Output the (X, Y) coordinate of the center of the cell containing the given text.  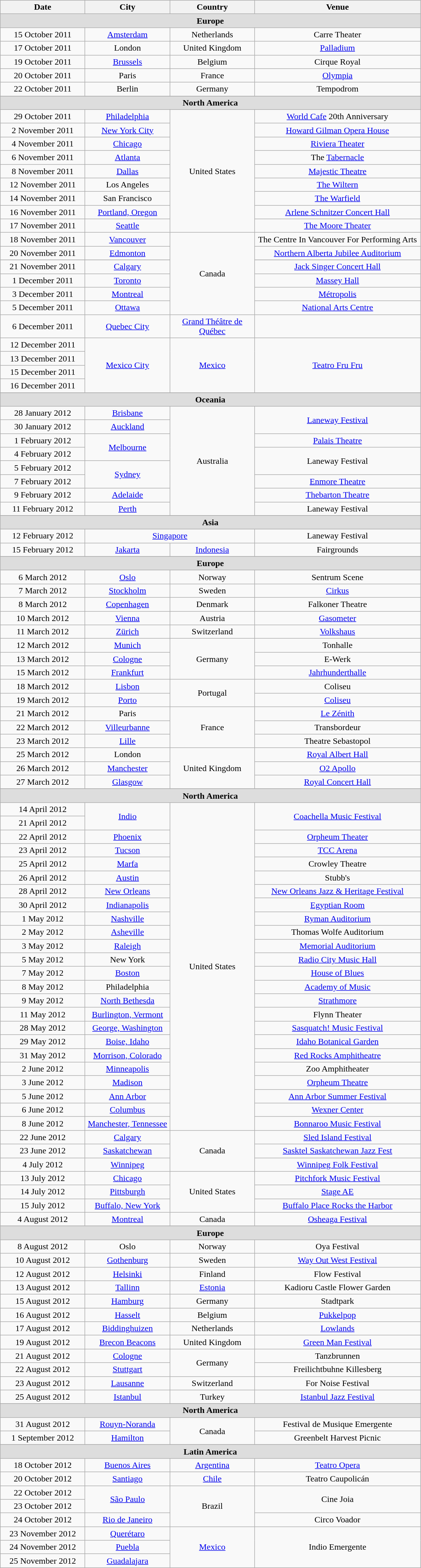
Theatre Sebastopol (338, 741)
21 March 2012 (43, 714)
4 February 2012 (43, 454)
Majestic Theatre (338, 171)
3 June 2012 (43, 1083)
4 July 2012 (43, 1165)
Edmonton (128, 253)
Arlene Schnitzer Concert Hall (338, 212)
Stadtpark (338, 1301)
25 November 2012 (43, 1561)
Australia (212, 461)
Istanbul (128, 1397)
For Noise Festival (338, 1383)
3 May 2012 (43, 946)
Lausanne (128, 1383)
21 August 2012 (43, 1356)
Ann Arbor Summer Festival (338, 1096)
George, Washington (128, 1028)
7 May 2012 (43, 973)
20 November 2011 (43, 253)
22 March 2012 (43, 727)
Tanzbrunnen (338, 1356)
Helsinki (128, 1274)
12 November 2011 (43, 185)
Academy of Music (338, 987)
5 February 2012 (43, 468)
6 November 2011 (43, 157)
The Wiltern (338, 185)
31 May 2012 (43, 1055)
15 October 2011 (43, 34)
Pittsburgh (128, 1192)
Asia (210, 522)
Seattle (128, 226)
Brussels (128, 62)
Ann Arbor (128, 1096)
Finland (212, 1274)
15 July 2012 (43, 1205)
The Warfield (338, 199)
4 August 2012 (43, 1219)
Gasometer (338, 618)
Portugal (212, 693)
Thebarton Theatre (338, 495)
28 May 2012 (43, 1028)
Flow Festival (338, 1274)
North Bethesda (128, 1000)
1 September 2012 (43, 1438)
O2 Apollo (338, 768)
25 April 2012 (43, 864)
22 October 2011 (43, 89)
23 March 2012 (43, 741)
Carre Theater (338, 34)
Cirque Royal (338, 62)
Burlington, Vermont (128, 1014)
10 August 2012 (43, 1260)
29 October 2011 (43, 116)
Winnipeg Folk Festival (338, 1165)
20 October 2011 (43, 75)
13 March 2012 (43, 659)
World Cafe 20th Anniversary (338, 116)
23 August 2012 (43, 1383)
Orpheum Theatre (338, 1083)
Asheville (128, 932)
Lille (128, 741)
28 January 2012 (43, 413)
Stuttgart (128, 1369)
Austin (128, 878)
Green Man Festival (338, 1342)
Jakarta (128, 550)
Ryman Auditorium (338, 919)
Guadalajara (128, 1561)
Strathmore (338, 1000)
8 June 2012 (43, 1124)
Lisbon (128, 686)
Austria (212, 618)
Portland, Oregon (128, 212)
18 March 2012 (43, 686)
Dallas (128, 171)
Frankfurt (128, 673)
Minneapolis (128, 1069)
Santiago (128, 1479)
23 April 2012 (43, 850)
25 August 2012 (43, 1397)
Le Zénith (338, 714)
6 June 2012 (43, 1110)
Munich (128, 645)
26 March 2012 (43, 768)
Morrison, Colorado (128, 1055)
Auckland (128, 427)
26 April 2012 (43, 878)
14 November 2011 (43, 199)
25 March 2012 (43, 755)
28 April 2012 (43, 891)
Volkshaus (338, 632)
Stockholm (128, 591)
Transbordeur (338, 727)
Métropolis (338, 294)
9 February 2012 (43, 495)
Date (43, 7)
12 March 2012 (43, 645)
Coachella Music Festival (338, 816)
21 April 2012 (43, 823)
9 May 2012 (43, 1000)
13 August 2012 (43, 1288)
Cirkus (338, 591)
New York City (128, 130)
18 November 2011 (43, 239)
The Centre In Vancouver For Performing Arts (338, 239)
New Orleans Jazz & Heritage Festival (338, 891)
Kadioru Castle Flower Garden (338, 1288)
São Paulo (128, 1499)
Teatro Fru Fru (338, 365)
Ottawa (128, 308)
Madison (128, 1083)
6 March 2012 (43, 577)
Buffalo Place Rocks the Harbor (338, 1205)
20 October 2012 (43, 1479)
Crowley Theatre (338, 864)
24 November 2012 (43, 1547)
Istanbul Jazz Festival (338, 1397)
13 July 2012 (43, 1178)
Pukkelpop (338, 1315)
Los Angeles (128, 185)
14 April 2012 (43, 809)
Stage AE (338, 1192)
Grand Théâtre de Québec (212, 326)
30 January 2012 (43, 427)
11 May 2012 (43, 1014)
Argentina (212, 1465)
11 February 2012 (43, 509)
Chile (212, 1479)
Winnipeg (128, 1165)
Riviera Theater (338, 144)
Quebec City (128, 326)
Massey Hall (338, 280)
3 December 2011 (43, 294)
Rouyn-Noranda (128, 1424)
18 October 2012 (43, 1465)
19 October 2011 (43, 62)
Sasquatch! Music Festival (338, 1028)
E-Werk (338, 659)
Flynn Theater (338, 1014)
23 October 2012 (43, 1506)
Lowlands (338, 1329)
Enmore Theatre (338, 481)
Toronto (128, 280)
Indianapolis (128, 905)
Glasgow (128, 782)
Jack Singer Concert Hall (338, 267)
Hamburg (128, 1301)
Brecon Beacons (128, 1342)
8 August 2012 (43, 1246)
5 June 2012 (43, 1096)
Zoo Amphitheater (338, 1069)
5 May 2012 (43, 960)
12 February 2012 (43, 536)
16 August 2012 (43, 1315)
Circo Voador (338, 1520)
Vancouver (128, 239)
Querétaro (128, 1534)
15 February 2012 (43, 550)
TCC Arena (338, 850)
Osheaga Festival (338, 1219)
16 November 2011 (43, 212)
22 August 2012 (43, 1369)
Pitchfork Music Festival (338, 1178)
15 December 2011 (43, 372)
Sasktel Saskatchewan Jazz Fest (338, 1151)
Tallinn (128, 1288)
Teatro Opera (338, 1465)
Latin America (210, 1451)
17 August 2012 (43, 1329)
Villeurbanne (128, 727)
19 March 2012 (43, 700)
8 November 2011 (43, 171)
Memorial Auditorium (338, 946)
Venue (338, 7)
Denmark (212, 604)
29 May 2012 (43, 1041)
Manchester, Tennessee (128, 1124)
12 August 2012 (43, 1274)
Oceania (210, 400)
City (128, 7)
5 December 2011 (43, 308)
Festival de Musique Emergente (338, 1424)
Perth (128, 509)
Howard Gilman Opera House (338, 130)
13 December 2011 (43, 358)
22 April 2012 (43, 837)
Greenbelt Harvest Picnic (338, 1438)
Rio de Janeiro (128, 1520)
Marfa (128, 864)
Red Rocks Amphitheatre (338, 1055)
12 December 2011 (43, 345)
The Tabernacle (338, 157)
Radio City Music Hall (338, 960)
14 July 2012 (43, 1192)
Puebla (128, 1547)
Tucson (128, 850)
Melbourne (128, 447)
2 June 2012 (43, 1069)
Zürich (128, 632)
Porto (128, 700)
Hasselt (128, 1315)
Sentrum Scene (338, 577)
Sydney (128, 475)
Gothenburg (128, 1260)
23 November 2012 (43, 1534)
Vienna (128, 618)
Manchester (128, 768)
Egyptian Room (338, 905)
Saskatchewan (128, 1151)
22 June 2012 (43, 1137)
Turkey (212, 1397)
4 November 2011 (43, 144)
Copenhagen (128, 604)
San Francisco (128, 199)
Cine Joia (338, 1499)
Buenos Aires (128, 1465)
Olympia (338, 75)
Amsterdam (128, 34)
23 June 2012 (43, 1151)
Wexner Center (338, 1110)
Royal Albert Hall (338, 755)
2 May 2012 (43, 932)
Phoenix (128, 837)
17 November 2011 (43, 226)
Thomas Wolfe Auditorium (338, 932)
Stubb's (338, 878)
Mexico City (128, 365)
Oya Festival (338, 1246)
National Arts Centre (338, 308)
7 March 2012 (43, 591)
Fairgrounds (338, 550)
Jahrhunderthalle (338, 673)
7 February 2012 (43, 481)
Raleigh (128, 946)
21 November 2011 (43, 267)
Bonnaroo Music Festival (338, 1124)
Indio (128, 816)
8 May 2012 (43, 987)
Columbus (128, 1110)
Teatro Caupolicán (338, 1479)
Indio Emergente (338, 1547)
New Orleans (128, 891)
8 March 2012 (43, 604)
Boston (128, 973)
19 August 2012 (43, 1342)
1 December 2011 (43, 280)
10 March 2012 (43, 618)
Idaho Botanical Garden (338, 1041)
Freilichtbuhne Killesberg (338, 1369)
1 May 2012 (43, 919)
15 March 2012 (43, 673)
Atlanta (128, 157)
Singapore (170, 536)
Brazil (212, 1506)
Orpheum Theater (338, 837)
Palais Theatre (338, 440)
16 December 2011 (43, 386)
Buffalo, New York (128, 1205)
30 April 2012 (43, 905)
Falkoner Theatre (338, 604)
31 August 2012 (43, 1424)
Tonhalle (338, 645)
24 October 2012 (43, 1520)
Indonesia (212, 550)
Adelaide (128, 495)
Estonia (212, 1288)
1 February 2012 (43, 440)
27 March 2012 (43, 782)
New York (128, 960)
House of Blues (338, 973)
15 August 2012 (43, 1301)
Tempodrom (338, 89)
Hamilton (128, 1438)
17 October 2011 (43, 48)
Palladium (338, 48)
Country (212, 7)
11 March 2012 (43, 632)
22 October 2012 (43, 1492)
Royal Concert Hall (338, 782)
Brisbane (128, 413)
Way Out West Festival (338, 1260)
2 November 2011 (43, 130)
Biddinghuizen (128, 1329)
Northern Alberta Jubilee Auditorium (338, 253)
The Moore Theater (338, 226)
Berlin (128, 89)
6 December 2011 (43, 326)
Boise, Idaho (128, 1041)
Nashville (128, 919)
Sled Island Festival (338, 1137)
